Find where the given text appears and provide that cell's center as (X, Y) coordinate. 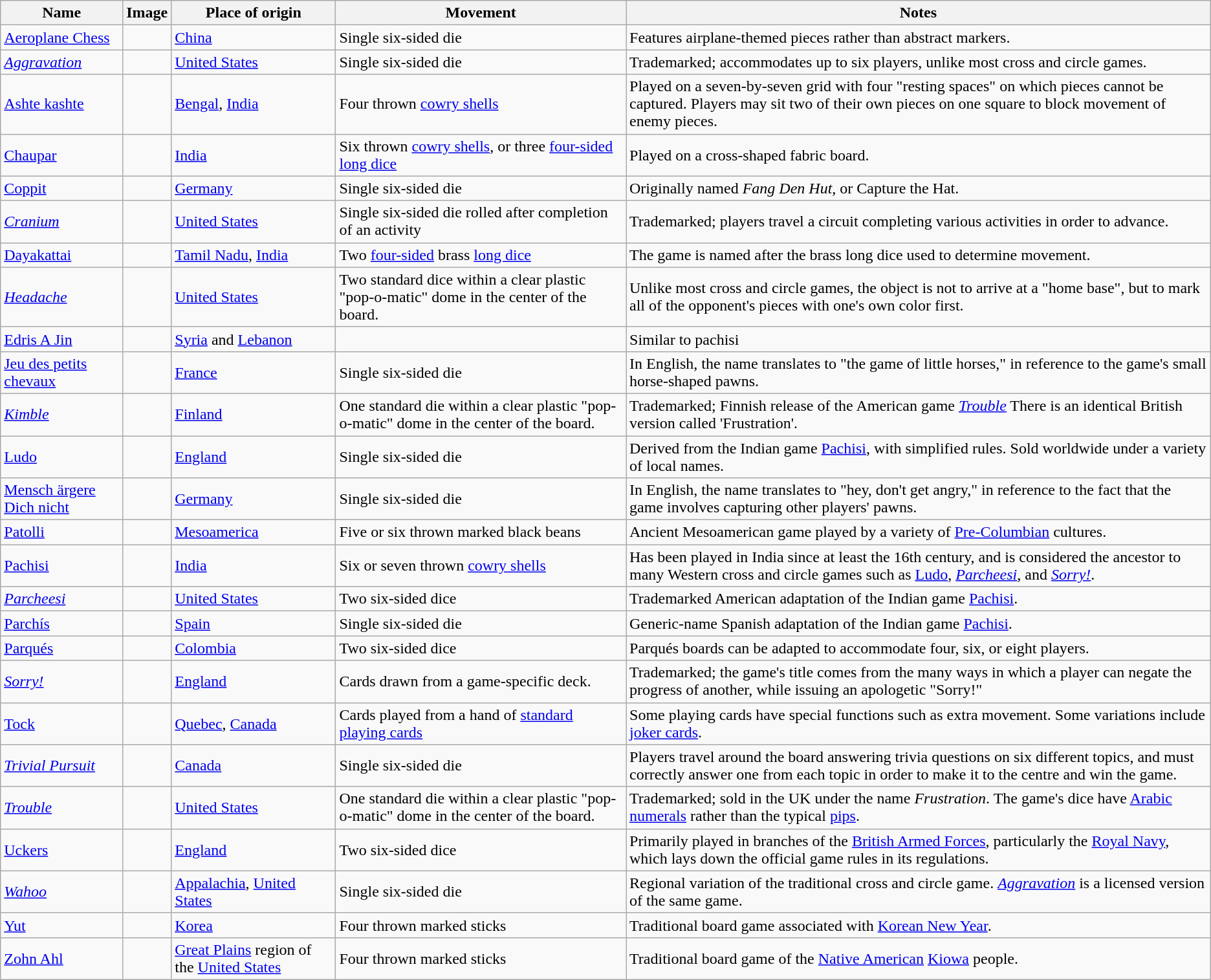
Uckers (62, 850)
Parcheesi (62, 599)
The game is named after the brass long dice used to determine movement. (919, 255)
Traditional board game associated with Korean New Year. (919, 925)
Tock (62, 723)
Some playing cards have special functions such as extra movement. Some variations include joker cards. (919, 723)
Trademarked; the game's title comes from the many ways in which a player can negate the progress of another, while issuing an apologetic "Sorry!" (919, 682)
Two standard dice within a clear plastic "pop-o-matic" dome in the center of the board. (481, 297)
Parqués boards can be adapted to accommodate four, six, or eight players. (919, 648)
Sorry! (62, 682)
Trademarked American adaptation of the Indian game Pachisi. (919, 599)
Great Plains region of the United States (254, 959)
Single six-sided die rolled after completion of an activity (481, 221)
Five or six thrown marked black beans (481, 532)
Edris A Jin (62, 339)
Dayakattai (62, 255)
Trouble (62, 807)
Name (62, 13)
Wahoo (62, 891)
Two four-sided brass long dice (481, 255)
Finland (254, 414)
Six or seven thrown cowry shells (481, 565)
Yut (62, 925)
Primarily played in branches of the British Armed Forces, particularly the Royal Navy, which lays down the official game rules in its regulations. (919, 850)
Trademarked; players travel a circuit completing various activities in order to advance. (919, 221)
Zohn Ahl (62, 959)
Place of origin (254, 13)
Similar to pachisi (919, 339)
Originally named Fang Den Hut, or Capture the Hat. (919, 188)
In English, the name translates to "the game of little horses," in reference to the game's small horse-shaped pawns. (919, 373)
Pachisi (62, 565)
Colombia (254, 648)
Bengal, India (254, 104)
Appalachia, United States (254, 891)
Aggravation (62, 62)
Cranium (62, 221)
Parchís (62, 624)
Tamil Nadu, India (254, 255)
Four thrown cowry shells (481, 104)
Mensch ärgere Dich nicht (62, 499)
Mesoamerica (254, 532)
Trivial Pursuit (62, 766)
Trademarked; Finnish release of the American game Trouble There is an identical British version called 'Frustration'. (919, 414)
Regional variation of the traditional cross and circle game. Aggravation is a licensed version of the same game. (919, 891)
Jeu des petits chevaux (62, 373)
Korea (254, 925)
Generic-name Spanish adaptation of the Indian game Pachisi. (919, 624)
Traditional board game of the Native American Kiowa people. (919, 959)
Spain (254, 624)
Chaupar (62, 155)
Image (147, 13)
Kimble (62, 414)
Cards drawn from a game-specific deck. (481, 682)
Syria and Lebanon (254, 339)
Features airplane-themed pieces rather than abstract markers. (919, 38)
China (254, 38)
Notes (919, 13)
Canada (254, 766)
Headache (62, 297)
Trademarked; accommodates up to six players, unlike most cross and circle games. (919, 62)
Cards played from a hand of standard playing cards (481, 723)
Ludo (62, 457)
Six thrown cowry shells, or three four-sided long dice (481, 155)
Movement (481, 13)
Ancient Mesoamerican game played by a variety of Pre-Columbian cultures. (919, 532)
Trademarked; sold in the UK under the name Frustration. The game's dice have Arabic numerals rather than the typical pips. (919, 807)
Patolli (62, 532)
Coppit (62, 188)
Ashte kashte (62, 104)
Quebec, Canada (254, 723)
Played on a cross-shaped fabric board. (919, 155)
Aeroplane Chess (62, 38)
France (254, 373)
In English, the name translates to "hey, don't get angry," in reference to the fact that the game involves capturing other players' pawns. (919, 499)
Parqués (62, 648)
Derived from the Indian game Pachisi, with simplified rules. Sold worldwide under a variety of local names. (919, 457)
